Scan for the cell matching the given text and deliver its (x, y) coordinate at center. 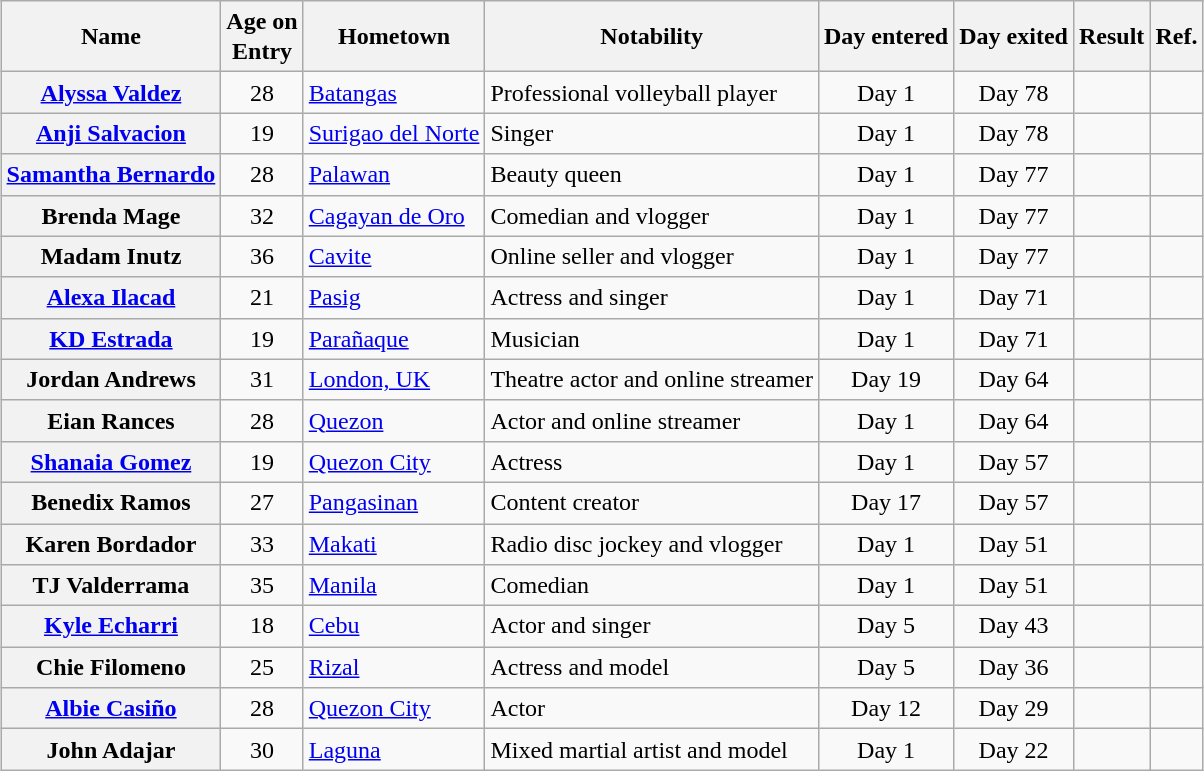
Singer (652, 134)
Laguna (394, 750)
25 (262, 668)
Day 22 (1014, 750)
Online seller and vlogger (652, 256)
Comedian (652, 586)
London, UK (394, 380)
Cavite (394, 256)
Brenda Mage (111, 216)
18 (262, 626)
Makati (394, 544)
Day 19 (886, 380)
Beauty queen (652, 174)
Anji Salvacion (111, 134)
Ref. (1176, 36)
Actress and model (652, 668)
Shanaia Gomez (111, 462)
Mixed martial artist and model (652, 750)
Palawan (394, 174)
Actress (652, 462)
Day 36 (1014, 668)
Actress and singer (652, 298)
Alyssa Valdez (111, 92)
Pangasinan (394, 502)
Comedian and vlogger (652, 216)
Karen Bordador (111, 544)
33 (262, 544)
Benedix Ramos (111, 502)
Eian Rances (111, 420)
Musician (652, 338)
Day entered (886, 36)
Rizal (394, 668)
Theatre actor and online streamer (652, 380)
Cagayan de Oro (394, 216)
Actor (652, 708)
Chie Filomeno (111, 668)
John Adajar (111, 750)
Name (111, 36)
Surigao del Norte (394, 134)
Albie Casiño (111, 708)
Madam Inutz (111, 256)
Samantha Bernardo (111, 174)
Hometown (394, 36)
31 (262, 380)
Age onEntry (262, 36)
35 (262, 586)
Batangas (394, 92)
Day 43 (1014, 626)
Jordan Andrews (111, 380)
Kyle Echarri (111, 626)
Alexa Ilacad (111, 298)
Quezon (394, 420)
Day 17 (886, 502)
TJ Valderrama (111, 586)
32 (262, 216)
Manila (394, 586)
21 (262, 298)
Day 29 (1014, 708)
Day 12 (886, 708)
Pasig (394, 298)
Radio disc jockey and vlogger (652, 544)
36 (262, 256)
Cebu (394, 626)
Notability (652, 36)
Actor and online streamer (652, 420)
Result (1111, 36)
Parañaque (394, 338)
Actor and singer (652, 626)
27 (262, 502)
Content creator (652, 502)
Day exited (1014, 36)
30 (262, 750)
KD Estrada (111, 338)
Professional volleyball player (652, 92)
